From the cell containing the given text, extract its center point as (X, Y) coordinate. 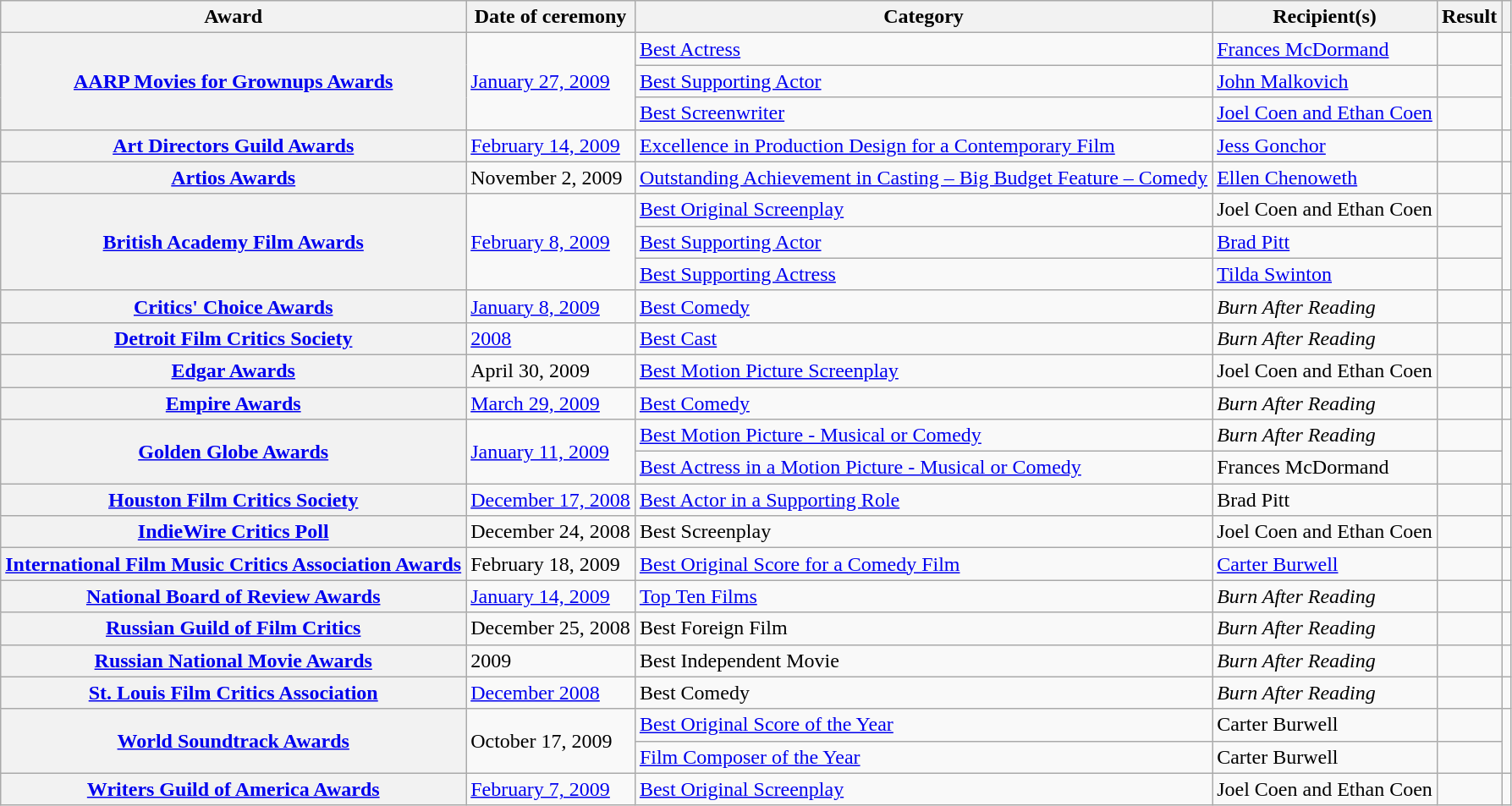
December 25, 2008 (551, 628)
Best Actress (923, 49)
Result (1469, 17)
Best Screenwriter (923, 113)
International Film Music Critics Association Awards (234, 564)
December 24, 2008 (551, 532)
Best Original Score of the Year (923, 725)
Golden Globe Awards (234, 452)
Detroit Film Critics Society (234, 338)
October 17, 2009 (551, 741)
January 14, 2009 (551, 596)
World Soundtrack Awards (234, 741)
Outstanding Achievement in Casting – Big Budget Feature – Comedy (923, 178)
National Board of Review Awards (234, 596)
Award (234, 17)
Top Ten Films (923, 596)
Jess Gonchor (1325, 145)
Houston Film Critics Society (234, 500)
Best Original Score for a Comedy Film (923, 564)
Category (923, 17)
Film Composer of the Year (923, 757)
Tilda Swinton (1325, 274)
2008 (551, 338)
March 29, 2009 (551, 403)
AARP Movies for Grownups Awards (234, 81)
St. Louis Film Critics Association (234, 693)
Best Supporting Actress (923, 274)
February 18, 2009 (551, 564)
January 8, 2009 (551, 306)
February 7, 2009 (551, 789)
Russian National Movie Awards (234, 661)
Empire Awards (234, 403)
December 17, 2008 (551, 500)
Best Motion Picture Screenplay (923, 370)
Date of ceremony (551, 17)
Ellen Chenoweth (1325, 178)
Writers Guild of America Awards (234, 789)
2009 (551, 661)
January 27, 2009 (551, 81)
Best Cast (923, 338)
Best Screenplay (923, 532)
Best Actress in a Motion Picture - Musical or Comedy (923, 468)
Best Foreign Film (923, 628)
Artios Awards (234, 178)
November 2, 2009 (551, 178)
February 8, 2009 (551, 242)
February 14, 2009 (551, 145)
April 30, 2009 (551, 370)
Edgar Awards (234, 370)
Excellence in Production Design for a Contemporary Film (923, 145)
Russian Guild of Film Critics (234, 628)
British Academy Film Awards (234, 242)
Recipient(s) (1325, 17)
Best Independent Movie (923, 661)
January 11, 2009 (551, 452)
Critics' Choice Awards (234, 306)
Art Directors Guild Awards (234, 145)
Best Motion Picture - Musical or Comedy (923, 436)
John Malkovich (1325, 81)
Best Actor in a Supporting Role (923, 500)
December 2008 (551, 693)
IndieWire Critics Poll (234, 532)
